Detect which cell encompasses the target text, then output its (x, y) center coordinate. 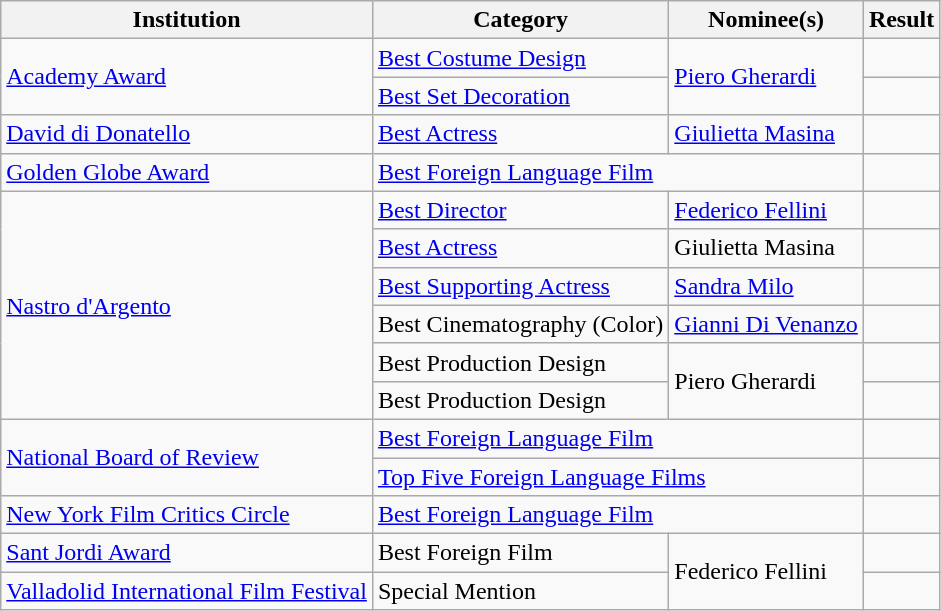
Nastro d'Argento (187, 305)
Category (520, 20)
Best Costume Design (520, 58)
Valladolid International Film Festival (187, 591)
Special Mention (520, 591)
Institution (187, 20)
Nominee(s) (766, 20)
Golden Globe Award (187, 172)
Best Cinematography (Color) (520, 324)
Sant Jordi Award (187, 553)
David di Donatello (187, 134)
National Board of Review (187, 457)
Best Set Decoration (520, 96)
Best Director (520, 210)
Sandra Milo (766, 286)
Best Supporting Actress (520, 286)
New York Film Critics Circle (187, 515)
Academy Award (187, 77)
Result (901, 20)
Top Five Foreign Language Films (618, 477)
Gianni Di Venanzo (766, 324)
Best Foreign Film (520, 553)
